Capture the cell that displays the provided text and extract its (X, Y) central coordinate. 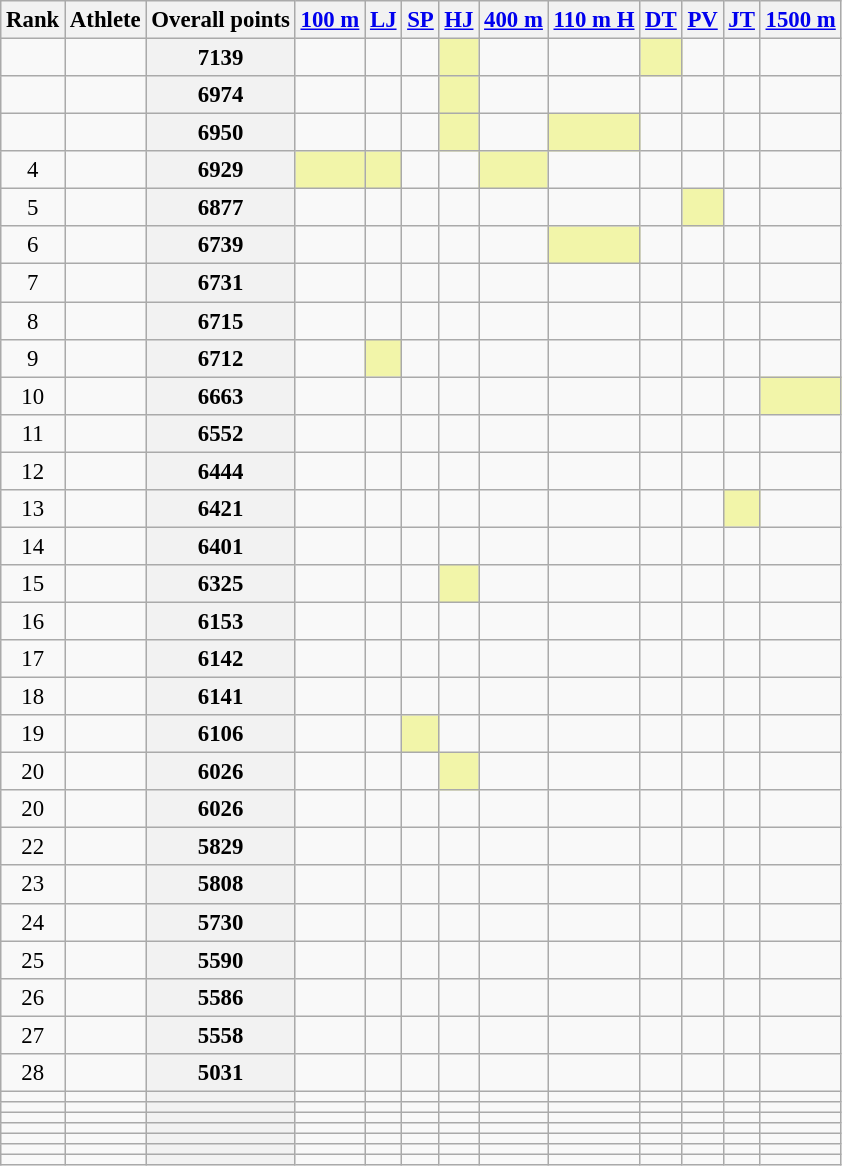
6715 (220, 321)
6950 (220, 133)
7139 (220, 58)
6663 (220, 396)
JT (742, 20)
12 (33, 471)
Overall points (220, 20)
13 (33, 509)
5586 (220, 997)
8 (33, 321)
PV (702, 20)
17 (33, 659)
HJ (459, 20)
6877 (220, 208)
400 m (514, 20)
6739 (220, 245)
LJ (384, 20)
5558 (220, 1035)
18 (33, 697)
14 (33, 546)
100 m (330, 20)
1500 m (800, 20)
6141 (220, 697)
5031 (220, 1073)
27 (33, 1035)
28 (33, 1073)
5590 (220, 960)
15 (33, 584)
23 (33, 885)
6552 (220, 433)
SP (420, 20)
19 (33, 734)
16 (33, 621)
25 (33, 960)
22 (33, 847)
26 (33, 997)
6444 (220, 471)
DT (661, 20)
6106 (220, 734)
110 m H (594, 20)
5808 (220, 885)
6421 (220, 509)
6325 (220, 584)
5730 (220, 922)
6401 (220, 546)
5829 (220, 847)
6142 (220, 659)
4 (33, 170)
6 (33, 245)
6153 (220, 621)
6929 (220, 170)
11 (33, 433)
Rank (33, 20)
7 (33, 283)
6712 (220, 358)
24 (33, 922)
10 (33, 396)
Athlete (106, 20)
9 (33, 358)
6974 (220, 95)
6731 (220, 283)
5 (33, 208)
